Pinpoint the cell where the given text exists, returning its [X, Y] midpoint coordinate. 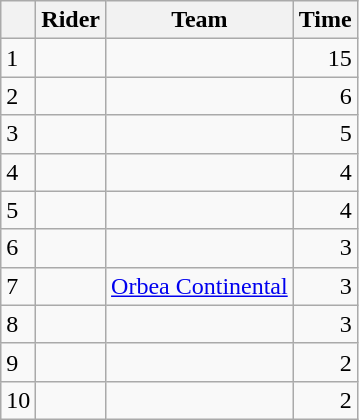
15 [325, 58]
1 [18, 58]
Team [200, 20]
Time [325, 20]
Orbea Continental [200, 286]
7 [18, 286]
Rider [71, 20]
8 [18, 324]
10 [18, 400]
9 [18, 362]
